Return the (x, y) coordinate for the center point of the cell that contains the specified text.  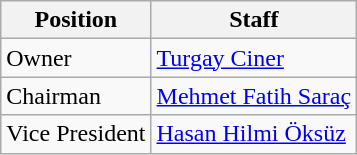
Position (76, 20)
Staff (254, 20)
Vice President (76, 134)
Mehmet Fatih Saraç (254, 96)
Chairman (76, 96)
Owner (76, 58)
Turgay Ciner (254, 58)
Hasan Hilmi Öksüz (254, 134)
